Return (X, Y) of the center of cell containing provided text 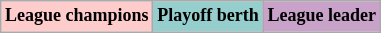
League champions (77, 16)
League leader (322, 16)
Playoff berth (208, 16)
